Return [X, Y] of the center of cell containing provided text 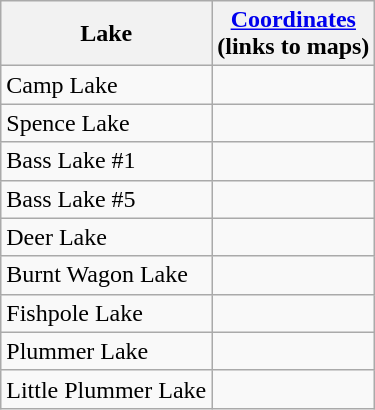
Bass Lake #5 [106, 199]
Little Plummer Lake [106, 389]
Coordinates(links to maps) [294, 34]
Fishpole Lake [106, 313]
Camp Lake [106, 85]
Deer Lake [106, 237]
Lake [106, 34]
Plummer Lake [106, 351]
Burnt Wagon Lake [106, 275]
Bass Lake #1 [106, 161]
Spence Lake [106, 123]
